Extract the [X, Y] coordinate from the center of the cell holding the provided text.  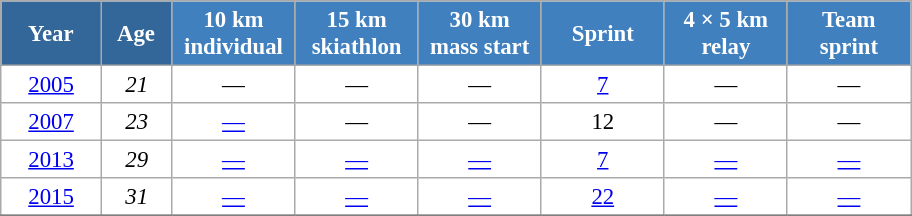
Year [52, 34]
Age [136, 34]
4 × 5 km relay [726, 34]
31 [136, 197]
22 [602, 197]
Sprint [602, 34]
Team sprint [848, 34]
21 [136, 85]
30 km mass start [480, 34]
2013 [52, 160]
10 km individual [234, 34]
23 [136, 122]
12 [602, 122]
29 [136, 160]
2015 [52, 197]
2005 [52, 85]
15 km skiathlon [356, 34]
2007 [52, 122]
